From the cell containing the given text, extract its center point as [X, Y] coordinate. 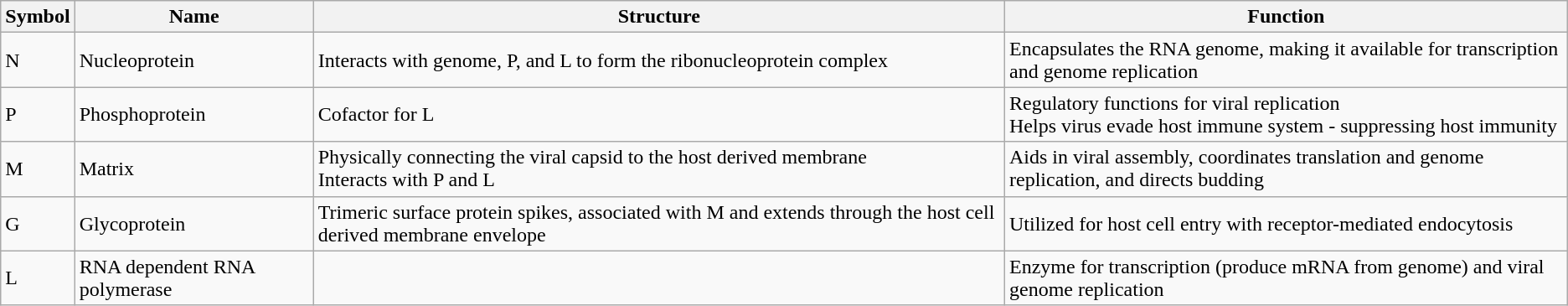
Trimeric surface protein spikes, associated with M and extends through the host cell derived membrane envelope [658, 223]
Structure [658, 17]
Aids in viral assembly, coordinates translation and genome replication, and directs budding [1286, 169]
Glycoprotein [194, 223]
Cofactor for L [658, 114]
G [38, 223]
Regulatory functions for viral replicationHelps virus evade host immune system - suppressing host immunity [1286, 114]
N [38, 60]
Physically connecting the viral capsid to the host derived membraneInteracts with P and L [658, 169]
P [38, 114]
Enzyme for transcription (produce mRNA from genome) and viral genome replication [1286, 278]
Matrix [194, 169]
Phosphoprotein [194, 114]
Interacts with genome, P, and L to form the ribonucleoprotein complex [658, 60]
Nucleoprotein [194, 60]
Name [194, 17]
L [38, 278]
Symbol [38, 17]
Function [1286, 17]
Encapsulates the RNA genome, making it available for transcription and genome replication [1286, 60]
M [38, 169]
Utilized for host cell entry with receptor-mediated endocytosis [1286, 223]
RNA dependent RNA polymerase [194, 278]
